Capture the cell that displays the provided text and extract its (x, y) central coordinate. 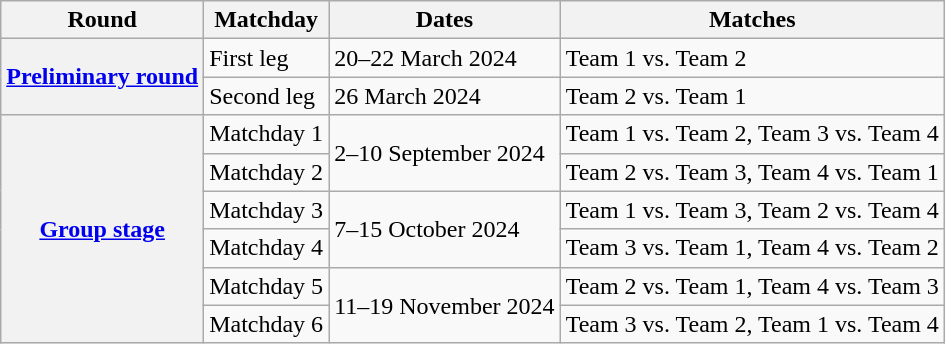
7–15 October 2024 (444, 229)
Team 2 vs. Team 3, Team 4 vs. Team 1 (752, 172)
Matchday 2 (266, 172)
Second leg (266, 96)
Matchday (266, 20)
Matchday 4 (266, 248)
First leg (266, 58)
Team 1 vs. Team 3, Team 2 vs. Team 4 (752, 210)
Preliminary round (102, 77)
Group stage (102, 229)
Team 1 vs. Team 2, Team 3 vs. Team 4 (752, 134)
Matchday 6 (266, 324)
Matchday 3 (266, 210)
20–22 March 2024 (444, 58)
Dates (444, 20)
Team 3 vs. Team 2, Team 1 vs. Team 4 (752, 324)
Team 2 vs. Team 1, Team 4 vs. Team 3 (752, 286)
Team 3 vs. Team 1, Team 4 vs. Team 2 (752, 248)
2–10 September 2024 (444, 153)
Round (102, 20)
Matchday 1 (266, 134)
11–19 November 2024 (444, 305)
26 March 2024 (444, 96)
Matches (752, 20)
Team 1 vs. Team 2 (752, 58)
Matchday 5 (266, 286)
Team 2 vs. Team 1 (752, 96)
